Pinpoint the cell where the given text exists, returning its (X, Y) midpoint coordinate. 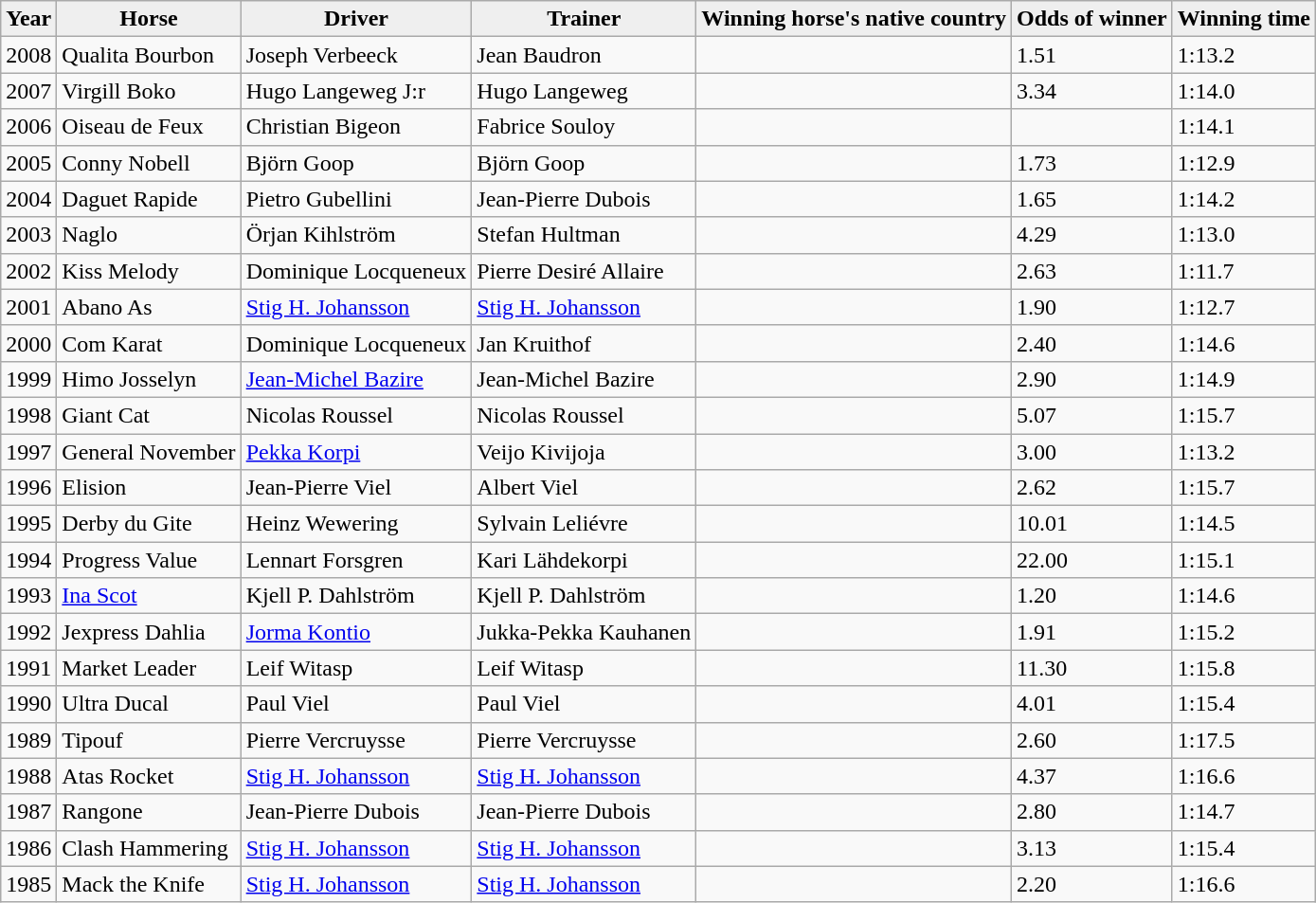
Lennart Forsgren (356, 560)
Albert Viel (584, 488)
1986 (28, 848)
Sylvain Leliévre (584, 524)
Jan Kruithof (584, 343)
4.37 (1091, 776)
1:11.7 (1243, 271)
1995 (28, 524)
Qualita Bourbon (149, 55)
Odds of winner (1091, 19)
Market Leader (149, 668)
2000 (28, 343)
1.20 (1091, 596)
1:15.8 (1243, 668)
1.51 (1091, 55)
22.00 (1091, 560)
Örjan Kihlström (356, 235)
2002 (28, 271)
1:14.0 (1243, 91)
Jorma Kontio (356, 632)
Com Karat (149, 343)
1.65 (1091, 199)
1990 (28, 704)
1989 (28, 740)
Giant Cat (149, 415)
1.91 (1091, 632)
1:14.2 (1243, 199)
Stefan Hultman (584, 235)
2001 (28, 307)
Oiseau de Feux (149, 127)
2.90 (1091, 379)
Pekka Korpi (356, 452)
Hugo Langeweg J:r (356, 91)
1:14.5 (1243, 524)
1:13.0 (1243, 235)
Jexpress Dahlia (149, 632)
2.63 (1091, 271)
2004 (28, 199)
Jukka-Pekka Kauhanen (584, 632)
Hugo Langeweg (584, 91)
Rangone (149, 812)
Christian Bigeon (356, 127)
1:14.7 (1243, 812)
2.20 (1091, 884)
3.34 (1091, 91)
1:12.7 (1243, 307)
11.30 (1091, 668)
Virgill Boko (149, 91)
Trainer (584, 19)
2008 (28, 55)
Fabrice Souloy (584, 127)
Daguet Rapide (149, 199)
3.00 (1091, 452)
Kiss Melody (149, 271)
1:15.2 (1243, 632)
1988 (28, 776)
Kari Lähdekorpi (584, 560)
Veijo Kivijoja (584, 452)
1985 (28, 884)
5.07 (1091, 415)
Horse (149, 19)
Pietro Gubellini (356, 199)
1997 (28, 452)
Atas Rocket (149, 776)
2.40 (1091, 343)
3.13 (1091, 848)
2.60 (1091, 740)
1993 (28, 596)
Abano As (149, 307)
2.62 (1091, 488)
4.01 (1091, 704)
1996 (28, 488)
1.90 (1091, 307)
Jean-Pierre Viel (356, 488)
1.73 (1091, 163)
Joseph Verbeeck (356, 55)
Elision (149, 488)
Conny Nobell (149, 163)
2.80 (1091, 812)
1999 (28, 379)
Year (28, 19)
Driver (356, 19)
2005 (28, 163)
4.29 (1091, 235)
Tipouf (149, 740)
1998 (28, 415)
Jean Baudron (584, 55)
1:17.5 (1243, 740)
2006 (28, 127)
1987 (28, 812)
Ultra Ducal (149, 704)
2007 (28, 91)
Heinz Wewering (356, 524)
Progress Value (149, 560)
1991 (28, 668)
10.01 (1091, 524)
Ina Scot (149, 596)
Winning horse's native country (855, 19)
Naglo (149, 235)
1:14.9 (1243, 379)
1992 (28, 632)
Derby du Gite (149, 524)
1:14.1 (1243, 127)
1:15.1 (1243, 560)
Pierre Desiré Allaire (584, 271)
2003 (28, 235)
Himo Josselyn (149, 379)
1994 (28, 560)
Clash Hammering (149, 848)
General November (149, 452)
Winning time (1243, 19)
1:12.9 (1243, 163)
Mack the Knife (149, 884)
